Search for the cell housing the specified text and yield its [x, y] center coordinate. 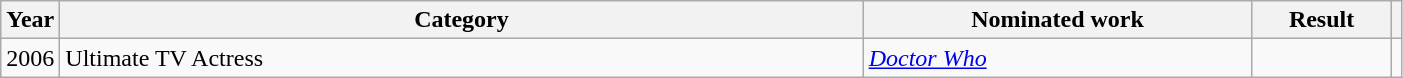
2006 [30, 58]
Doctor Who [1058, 58]
Year [30, 20]
Category [462, 20]
Result [1322, 20]
Nominated work [1058, 20]
Ultimate TV Actress [462, 58]
